Pinpoint the cell where the given text exists, returning its (X, Y) midpoint coordinate. 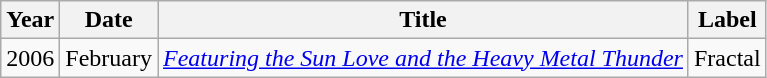
February (109, 58)
Title (424, 20)
Year (30, 20)
Fractal (727, 58)
2006 (30, 58)
Date (109, 20)
Featuring the Sun Love and the Heavy Metal Thunder (424, 58)
Label (727, 20)
